Find where the given text appears and provide that cell's center as [x, y] coordinate. 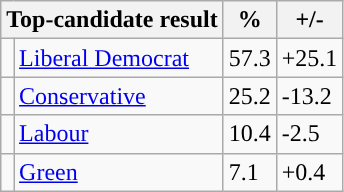
7.1 [250, 172]
% [250, 20]
-2.5 [310, 134]
Conservative [119, 96]
57.3 [250, 58]
+/- [310, 20]
25.2 [250, 96]
+25.1 [310, 58]
-13.2 [310, 96]
+0.4 [310, 172]
Top-candidate result [112, 20]
Liberal Democrat [119, 58]
Green [119, 172]
Labour [119, 134]
10.4 [250, 134]
